Detect which cell encompasses the target text, then output its [x, y] center coordinate. 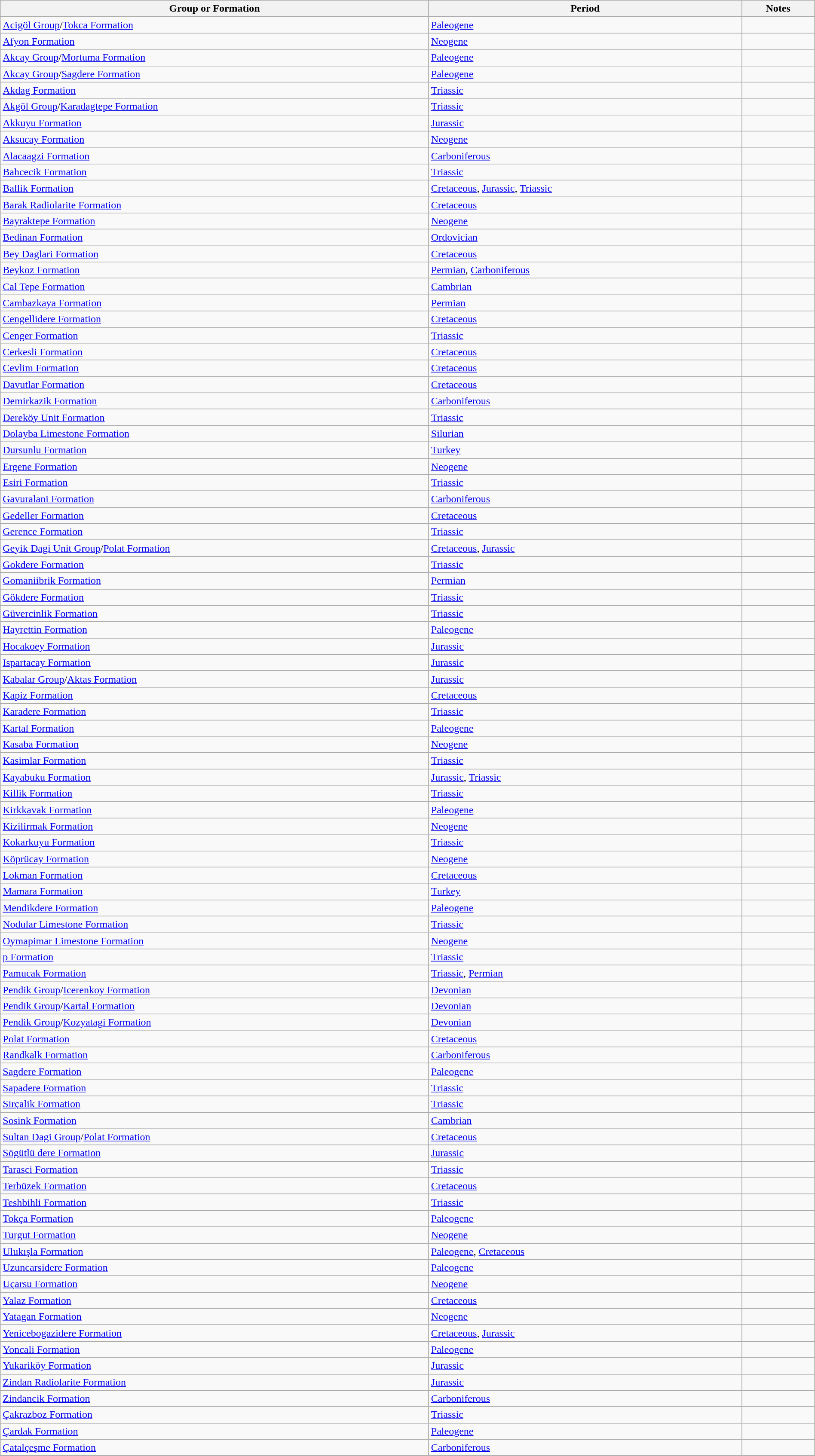
Ispartacay Formation [215, 662]
Hayrettin Formation [215, 630]
Cenger Formation [215, 336]
Ergene Formation [215, 466]
Acigöl Group/Tokca Formation [215, 25]
Randkalk Formation [215, 1055]
p Formation [215, 957]
Akkuyu Formation [215, 123]
Killik Formation [215, 794]
Güvercinlik Formation [215, 614]
Ballik Formation [215, 188]
Kizilirmak Formation [215, 826]
Uçarsu Formation [215, 1284]
Ordovician [585, 238]
Terbüzek Formation [215, 1186]
Akcay Group/Sagdere Formation [215, 74]
Sultan Dagi Group/Polat Formation [215, 1137]
Yenicebogazidere Formation [215, 1333]
Bayraktepe Formation [215, 221]
Notes [778, 9]
Permian, Carboniferous [585, 270]
Sapadere Formation [215, 1088]
Cal Tepe Formation [215, 287]
Kasaba Formation [215, 745]
Yoncali Formation [215, 1349]
Demirkazik Formation [215, 401]
Kokarkuyu Formation [215, 842]
Triassic, Permian [585, 973]
Kayabuku Formation [215, 777]
Afyon Formation [215, 41]
Cengellidere Formation [215, 319]
Polat Formation [215, 1039]
Cambazkaya Formation [215, 303]
Period [585, 9]
Pamucak Formation [215, 973]
Geyik Dagi Unit Group/Polat Formation [215, 548]
Lokman Formation [215, 875]
Group or Formation [215, 9]
Çardak Formation [215, 1431]
Teshbihli Formation [215, 1202]
Hocakoey Formation [215, 646]
Akcay Group/Mortuma Formation [215, 58]
Yukariköy Formation [215, 1366]
Pendik Group/Kozyatagi Formation [215, 1023]
Köprücay Formation [215, 859]
Yalaz Formation [215, 1300]
Yatagan Formation [215, 1317]
Gedeller Formation [215, 516]
Dereköy Unit Formation [215, 417]
Tarasci Formation [215, 1169]
Sagdere Formation [215, 1071]
Pendik Group/Kartal Formation [215, 1006]
Kapiz Formation [215, 695]
Çatalçeşme Formation [215, 1447]
Kabalar Group/Aktas Formation [215, 679]
Davutlar Formation [215, 385]
Bahcecik Formation [215, 172]
Gomaniibrik Formation [215, 581]
Uzuncarsidere Formation [215, 1268]
Barak Radiolarite Formation [215, 205]
Cevlim Formation [215, 368]
Tokça Formation [215, 1218]
Pendik Group/Icerenkoy Formation [215, 989]
Cerkesli Formation [215, 352]
Karadere Formation [215, 711]
Kirkkavak Formation [215, 810]
Ulukışla Formation [215, 1251]
Oymapimar Limestone Formation [215, 940]
Paleogene, Cretaceous [585, 1251]
Kasimlar Formation [215, 761]
Aksucay Formation [215, 139]
Dolayba Limestone Formation [215, 433]
Gerence Formation [215, 532]
Mendikdere Formation [215, 908]
Zindan Radiolarite Formation [215, 1382]
Turgut Formation [215, 1235]
Mamara Formation [215, 891]
Esiri Formation [215, 483]
Gökdere Formation [215, 597]
Bey Daglari Formation [215, 254]
Zindancik Formation [215, 1398]
Kartal Formation [215, 728]
Nodular Limestone Formation [215, 924]
Alacaagzi Formation [215, 156]
Çakrazboz Formation [215, 1415]
Bedinan Formation [215, 238]
Akgöl Group/Karadagtepe Formation [215, 107]
Sirçalik Formation [215, 1104]
Sögütlü dere Formation [215, 1153]
Gavuralani Formation [215, 499]
Jurassic, Triassic [585, 777]
Cretaceous, Jurassic, Triassic [585, 188]
Dursunlu Formation [215, 450]
Sosink Formation [215, 1120]
Akdag Formation [215, 90]
Beykoz Formation [215, 270]
Silurian [585, 433]
Gokdere Formation [215, 565]
